Detect which cell encompasses the target text, then output its (x, y) center coordinate. 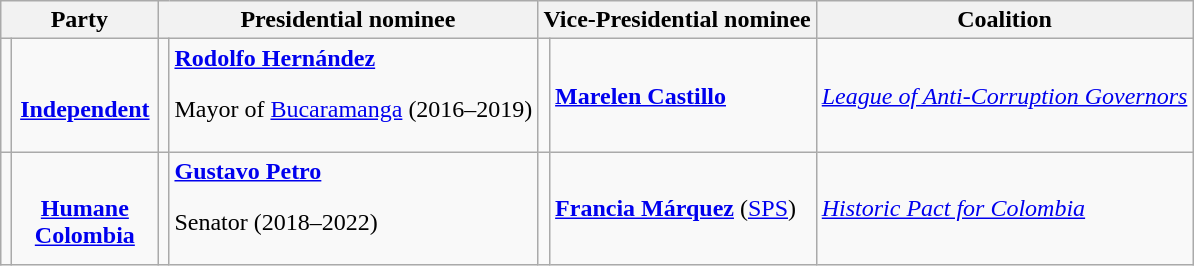
League of Anti-Corruption Governors (1004, 96)
Historic Pact for Colombia (1004, 208)
Independent (85, 96)
Rodolfo HernándezMayor of Bucaramanga (2016–2019) (354, 96)
Humane Colombia (85, 208)
Party (80, 20)
Marelen Castillo (684, 96)
Coalition (1004, 20)
Francia Márquez (SPS) (684, 208)
Vice-Presidential nominee (677, 20)
Gustavo PetroSenator (2018–2022) (354, 208)
Presidential nominee (348, 20)
